Extract the (x, y) coordinate from the center of the cell holding the provided text.  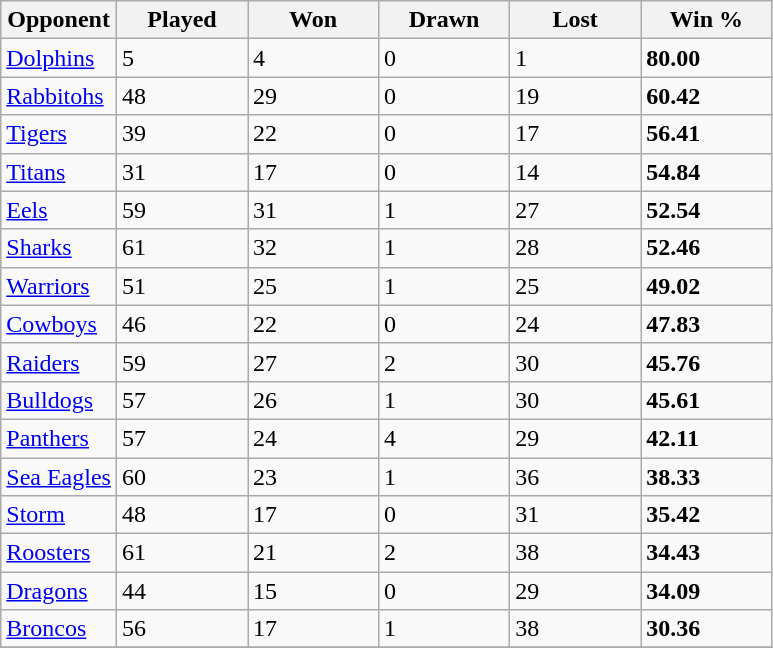
45.61 (706, 400)
Drawn (444, 20)
Sharks (59, 248)
28 (576, 248)
42.11 (706, 438)
Titans (59, 172)
Warriors (59, 286)
34.09 (706, 591)
Broncos (59, 629)
19 (576, 96)
Played (182, 20)
15 (314, 591)
30.36 (706, 629)
Bulldogs (59, 400)
34.43 (706, 553)
35.42 (706, 515)
26 (314, 400)
80.00 (706, 58)
52.54 (706, 210)
Lost (576, 20)
21 (314, 553)
Panthers (59, 438)
46 (182, 324)
Sea Eagles (59, 477)
51 (182, 286)
44 (182, 591)
23 (314, 477)
56.41 (706, 134)
Win % (706, 20)
49.02 (706, 286)
36 (576, 477)
Tigers (59, 134)
32 (314, 248)
Dragons (59, 591)
Opponent (59, 20)
Storm (59, 515)
54.84 (706, 172)
Roosters (59, 553)
Eels (59, 210)
60 (182, 477)
Raiders (59, 362)
56 (182, 629)
Rabbitohs (59, 96)
47.83 (706, 324)
38.33 (706, 477)
45.76 (706, 362)
52.46 (706, 248)
39 (182, 134)
Won (314, 20)
5 (182, 58)
Cowboys (59, 324)
Dolphins (59, 58)
14 (576, 172)
60.42 (706, 96)
